Scan for the cell matching the given text and deliver its [x, y] coordinate at center. 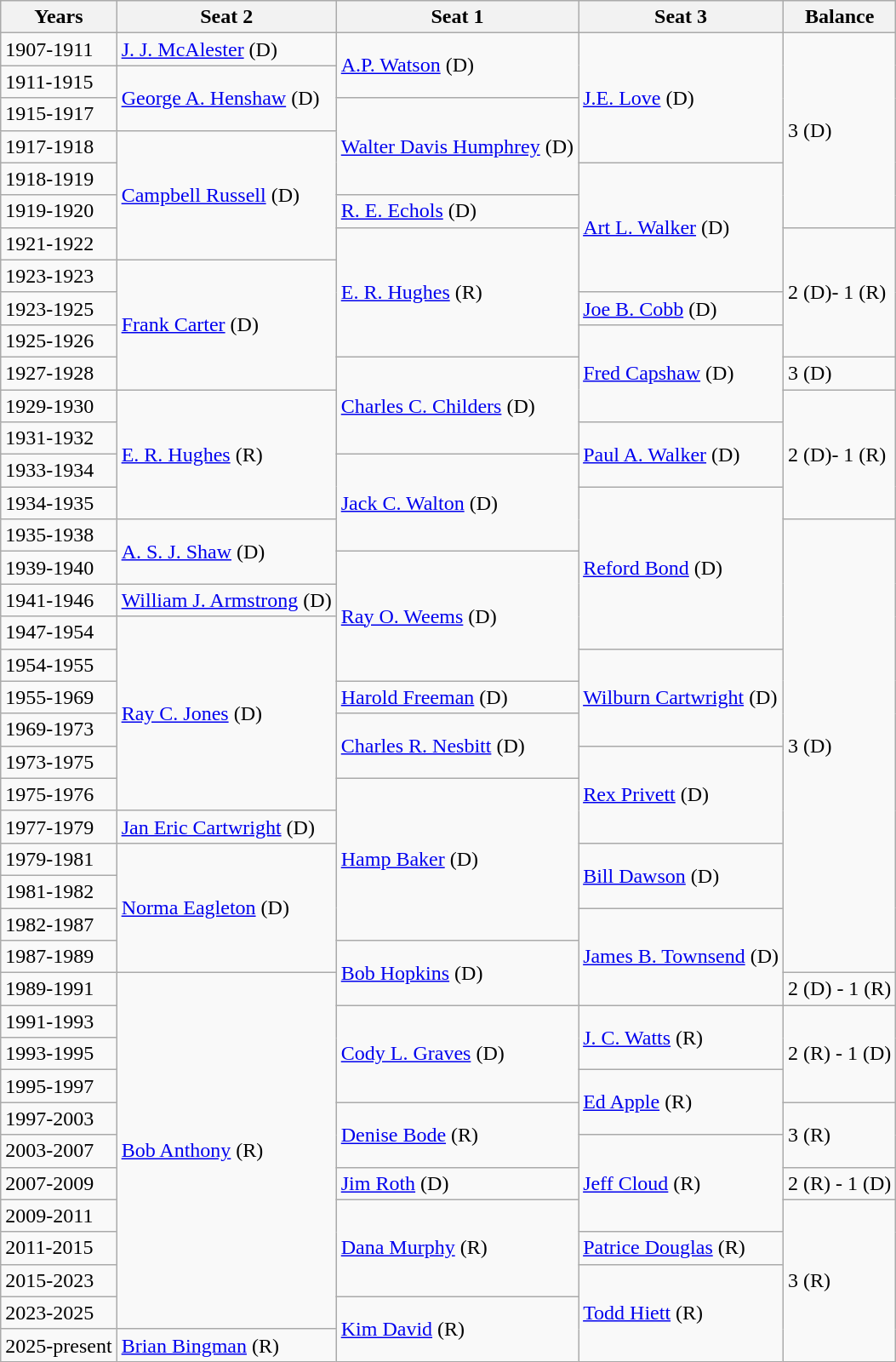
1931-1932 [59, 438]
1947-1954 [59, 632]
2023-2025 [59, 1313]
William J. Armstrong (D) [226, 600]
1997-2003 [59, 1119]
1991-1993 [59, 1021]
Charles C. Childers (D) [457, 405]
Ray O. Weems (D) [457, 616]
1975-1976 [59, 794]
Jack C. Walton (D) [457, 503]
Balance [840, 17]
James B. Townsend (D) [681, 956]
Kim David (R) [457, 1329]
Frank Carter (D) [226, 324]
Patrice Douglas (R) [681, 1248]
Jim Roth (D) [457, 1183]
Reford Bond (D) [681, 568]
Wilburn Cartwright (D) [681, 697]
Ed Apple (R) [681, 1102]
1933-1934 [59, 471]
Charles R. Nesbitt (D) [457, 746]
1977-1979 [59, 827]
J. J. McAlester (D) [226, 49]
1927-1928 [59, 373]
1955-1969 [59, 697]
2025-present [59, 1345]
1929-1930 [59, 406]
Fred Capshaw (D) [681, 373]
1939-1940 [59, 568]
1911-1915 [59, 82]
1934-1935 [59, 503]
1987-1989 [59, 957]
Harold Freeman (D) [457, 697]
Todd Hiett (R) [681, 1313]
1969-1973 [59, 730]
Paul A. Walker (D) [681, 455]
1995-1997 [59, 1086]
1954-1955 [59, 665]
Seat 3 [681, 17]
1925-1926 [59, 340]
Hamp Baker (D) [457, 859]
Campbell Russell (D) [226, 195]
1941-1946 [59, 600]
1935-1938 [59, 535]
Rex Privett (D) [681, 794]
J.E. Love (D) [681, 98]
A.P. Watson (D) [457, 66]
Walter Davis Humphrey (D) [457, 146]
1917-1918 [59, 146]
2007-2009 [59, 1183]
1923-1923 [59, 276]
Seat 1 [457, 17]
Bob Hopkins (D) [457, 973]
1982-1987 [59, 924]
1919-1920 [59, 211]
Joe B. Cobb (D) [681, 308]
George A. Henshaw (D) [226, 98]
2009-2011 [59, 1216]
Denise Bode (R) [457, 1135]
Bob Anthony (R) [226, 1151]
2011-2015 [59, 1248]
1989-1991 [59, 989]
Ray C. Jones (D) [226, 713]
1923-1925 [59, 308]
1979-1981 [59, 859]
1915-1917 [59, 114]
A. S. J. Shaw (D) [226, 552]
Jan Eric Cartwright (D) [226, 827]
1907-1911 [59, 49]
Art L. Walker (D) [681, 227]
2003-2007 [59, 1151]
1981-1982 [59, 891]
1918-1919 [59, 179]
Cody L. Graves (D) [457, 1054]
Bill Dawson (D) [681, 875]
J. C. Watts (R) [681, 1038]
Years [59, 17]
Jeff Cloud (R) [681, 1183]
2 (D) - 1 (R) [840, 989]
1993-1995 [59, 1054]
Brian Bingman (R) [226, 1345]
Norma Eagleton (D) [226, 907]
1921-1922 [59, 243]
1973-1975 [59, 762]
2015-2023 [59, 1280]
R. E. Echols (D) [457, 211]
Seat 2 [226, 17]
Dana Murphy (R) [457, 1248]
